Locate the cell with the specified text and output its [X, Y] center coordinate. 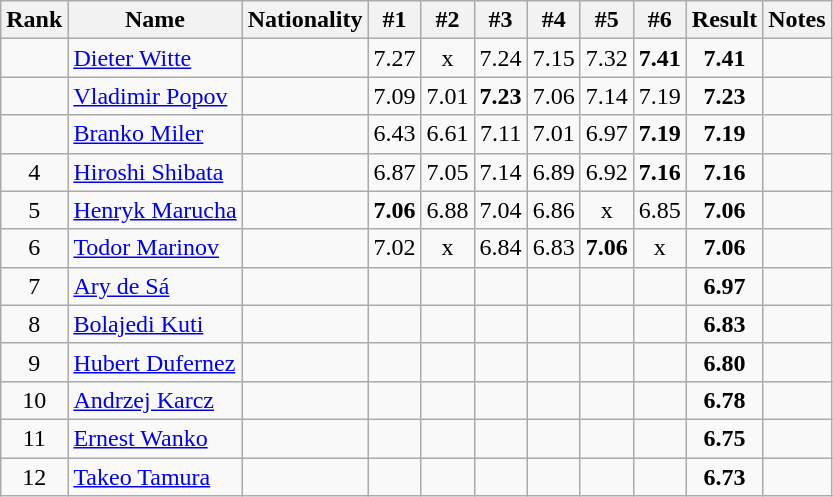
7.27 [394, 58]
Hubert Dufernez [155, 362]
Ernest Wanko [155, 438]
6.87 [394, 172]
#4 [554, 20]
6.84 [500, 248]
10 [34, 400]
7.11 [500, 134]
6.75 [724, 438]
Dieter Witte [155, 58]
6.61 [448, 134]
Result [724, 20]
#6 [660, 20]
6.89 [554, 172]
Ary de Sá [155, 286]
6.80 [724, 362]
#3 [500, 20]
4 [34, 172]
7.05 [448, 172]
5 [34, 210]
Branko Miler [155, 134]
#2 [448, 20]
Henryk Marucha [155, 210]
12 [34, 477]
Andrzej Karcz [155, 400]
#1 [394, 20]
6.88 [448, 210]
9 [34, 362]
Notes [797, 20]
6.85 [660, 210]
7.04 [500, 210]
6 [34, 248]
Takeo Tamura [155, 477]
7.09 [394, 96]
6.86 [554, 210]
6.92 [606, 172]
6.73 [724, 477]
6.43 [394, 134]
11 [34, 438]
Hiroshi Shibata [155, 172]
Rank [34, 20]
Bolajedi Kuti [155, 324]
7.15 [554, 58]
8 [34, 324]
7.02 [394, 248]
7.32 [606, 58]
Name [155, 20]
7.24 [500, 58]
Vladimir Popov [155, 96]
Todor Marinov [155, 248]
Nationality [305, 20]
#5 [606, 20]
6.78 [724, 400]
7 [34, 286]
